Find where the given text appears and provide that cell's center as (X, Y) coordinate. 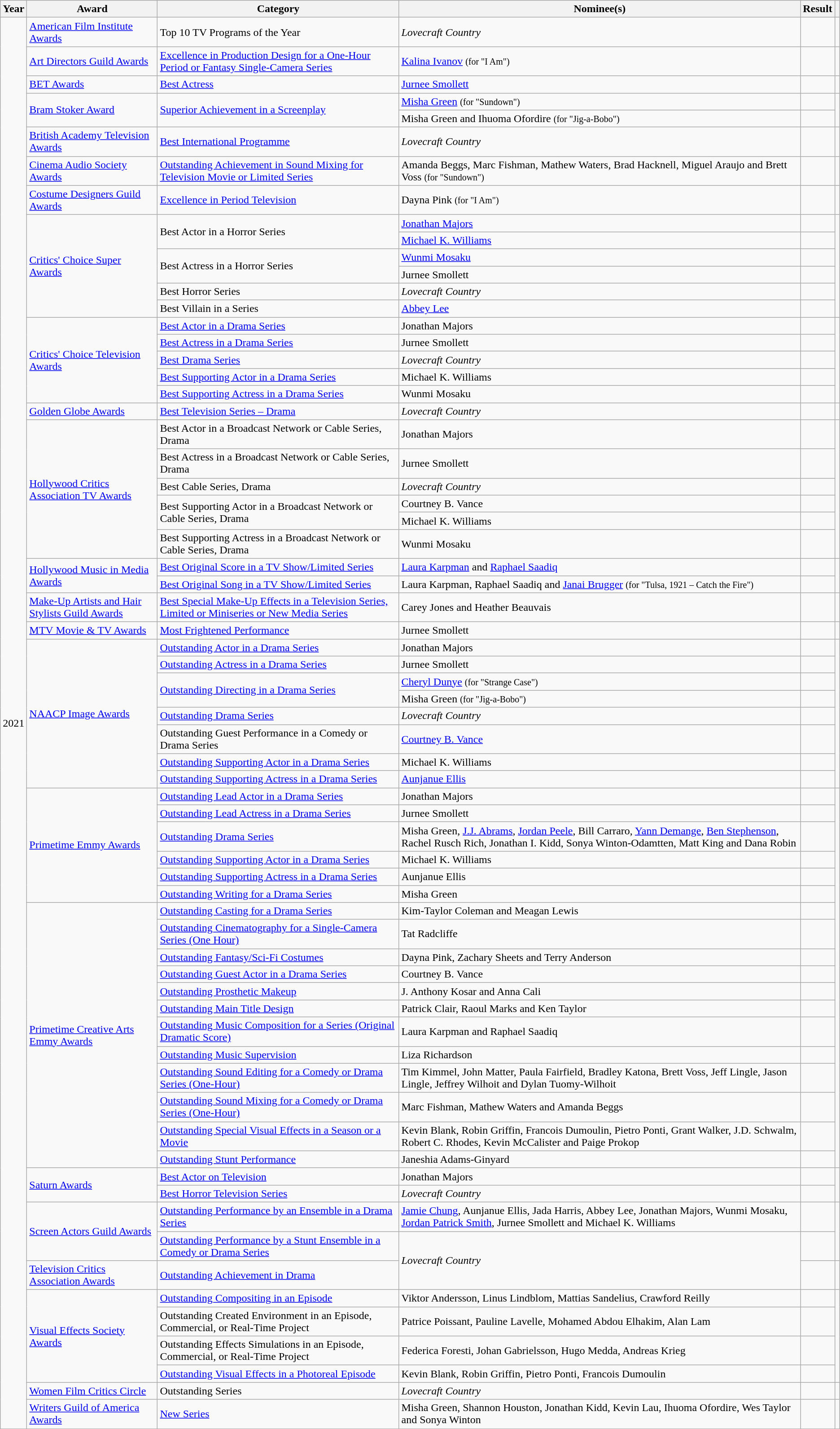
Golden Globe Awards (92, 411)
Kim-Taylor Coleman and Meagan Lewis (599, 911)
Visual Effects Society Awards (92, 1336)
Outstanding Lead Actor in a Drama Series (278, 796)
Outstanding Actor in a Drama Series (278, 648)
Outstanding Performance by a Stunt Ensemble in a Comedy or Drama Series (278, 1246)
British Academy Television Awards (92, 142)
Excellence in Period Television (278, 200)
Outstanding Guest Actor in a Drama Series (278, 974)
Best Supporting Actor in a Drama Series (278, 377)
Viktor Andersson, Linus Lindblom, Mattias Sandelius, Crawford Reilly (599, 1298)
Most Frightened Performance (278, 631)
Cheryl Dunye (for "Strange Case") (599, 682)
Art Directors Guild Awards (92, 61)
New Series (278, 1414)
Bram Stoker Award (92, 110)
Screen Actors Guild Awards (92, 1231)
Best Cable Series, Drama (278, 487)
Best Villain in a Series (278, 309)
Carey Jones and Heather Beauvais (599, 608)
Misha Green (599, 894)
Excellence in Production Design for a One-Hour Period or Fantasy Single-Camera Series (278, 61)
Outstanding Compositing in an Episode (278, 1298)
Best Actress in a Horror Series (278, 266)
Best Actor on Television (278, 1176)
Jamie Chung, Aunjanue Ellis, Jada Harris, Abbey Lee, Jonathan Majors, Wunmi Mosaku, Jordan Patrick Smith, Jurnee Smollett and Michael K. Williams (599, 1216)
Laura Karpman, Raphael Saadiq and Janai Brugger (for "Tulsa, 1921 – Catch the Fire") (599, 584)
Abbey Lee (599, 309)
Misha Green (for "Sundown") (599, 101)
Outstanding Guest Performance in a Comedy or Drama Series (278, 739)
Hollywood Music in Media Awards (92, 575)
Hollywood Critics Association TV Awards (92, 489)
Outstanding Prosthetic Makeup (278, 991)
Best Actor in a Drama Series (278, 326)
Outstanding Visual Effects in a Photoreal Episode (278, 1374)
Kevin Blank, Robin Griffin, Francois Dumoulin, Pietro Ponti, Grant Walker, J.D. Schwalm, Robert C. Rhodes, Kevin McCalister and Paige Prokop (599, 1136)
Outstanding Effects Simulations in an Episode, Commercial, or Real-Time Project (278, 1351)
Award (92, 9)
Outstanding Actress in a Drama Series (278, 665)
NAACP Image Awards (92, 714)
Best Horror Series (278, 292)
Amanda Beggs, Marc Fishman, Mathew Waters, Brad Hacknell, Miguel Araujo and Brett Voss (for "Sundown") (599, 171)
Nominee(s) (599, 9)
Liza Richardson (599, 1055)
Outstanding Special Visual Effects in a Season or a Movie (278, 1136)
Dayna Pink, Zachary Sheets and Terry Anderson (599, 957)
Kalina Ivanov (for "I Am") (599, 61)
Top 10 TV Programs of the Year (278, 32)
Outstanding Writing for a Drama Series (278, 894)
Best Supporting Actress in a Broadcast Network or Cable Series, Drama (278, 544)
Critics' Choice Super Awards (92, 266)
Outstanding Created Environment in an Episode, Commercial, or Real-Time Project (278, 1321)
Outstanding Fantasy/Sci-Fi Costumes (278, 957)
Make-Up Artists and Hair Stylists Guild Awards (92, 608)
Misha Green, Shannon Houston, Jonathan Kidd, Kevin Lau, Ihuoma Ofordire, Wes Taylor and Sonya Winton (599, 1414)
Outstanding Cinematography for a Single-Camera Series (One Hour) (278, 934)
Outstanding Main Title Design (278, 1008)
Television Critics Association Awards (92, 1276)
Writers Guild of America Awards (92, 1414)
Best Actor in a Broadcast Network or Cable Series, Drama (278, 434)
J. Anthony Kosar and Anna Cali (599, 991)
Primetime Creative Arts Emmy Awards (92, 1035)
Cinema Audio Society Awards (92, 171)
Tat Radcliffe (599, 934)
Best Actress (278, 84)
Result (818, 9)
Patrick Clair, Raoul Marks and Ken Taylor (599, 1008)
Outstanding Stunt Performance (278, 1159)
Outstanding Series (278, 1391)
Outstanding Casting for a Drama Series (278, 911)
Best Horror Television Series (278, 1193)
Best Supporting Actress in a Drama Series (278, 394)
Best Television Series – Drama (278, 411)
Women Film Critics Circle (92, 1391)
Tim Kimmel, John Matter, Paula Fairfield, Bradley Katona, Brett Voss, Jeff Lingle, Jason Lingle, Jeffrey Wilhoit and Dylan Tuomy-Wilhoit (599, 1078)
Outstanding Performance by an Ensemble in a Drama Series (278, 1216)
Outstanding Music Composition for a Series (Original Dramatic Score) (278, 1031)
Best Drama Series (278, 360)
Category (278, 9)
Outstanding Lead Actress in a Drama Series (278, 813)
Best Original Score in a TV Show/Limited Series (278, 567)
Outstanding Achievement in Sound Mixing for Television Movie or Limited Series (278, 171)
MTV Movie & TV Awards (92, 631)
Janeshia Adams-Ginyard (599, 1159)
BET Awards (92, 84)
Outstanding Sound Mixing for a Comedy or Drama Series (One-Hour) (278, 1107)
Outstanding Achievement in Drama (278, 1276)
Critics' Choice Television Awards (92, 360)
Outstanding Sound Editing for a Comedy or Drama Series (One-Hour) (278, 1078)
Misha Green and Ihuoma Ofordire (for "Jig-a-Bobo") (599, 118)
Dayna Pink (for "I Am") (599, 200)
Outstanding Directing in a Drama Series (278, 690)
Year (13, 9)
Outstanding Music Supervision (278, 1055)
Best Supporting Actor in a Broadcast Network or Cable Series, Drama (278, 512)
Costume Designers Guild Awards (92, 200)
2021 (13, 723)
Patrice Poissant, Pauline Lavelle, Mohamed Abdou Elhakim, Alan Lam (599, 1321)
Best Actor in a Horror Series (278, 232)
American Film Institute Awards (92, 32)
Best Original Song in a TV Show/Limited Series (278, 584)
Best Actress in a Broadcast Network or Cable Series, Drama (278, 463)
Best Special Make-Up Effects in a Television Series, Limited or Miniseries or New Media Series (278, 608)
Best Actress in a Drama Series (278, 343)
Kevin Blank, Robin Griffin, Pietro Ponti, Francois Dumoulin (599, 1374)
Marc Fishman, Mathew Waters and Amanda Beggs (599, 1107)
Primetime Emmy Awards (92, 845)
Best International Programme (278, 142)
Misha Green (for "Jig-a-Bobo") (599, 699)
Saturn Awards (92, 1185)
Superior Achievement in a Screenplay (278, 110)
Federica Foresti, Johan Gabrielsson, Hugo Medda, Andreas Krieg (599, 1351)
